Extract the [x, y] coordinate from the center of the cell holding the provided text.  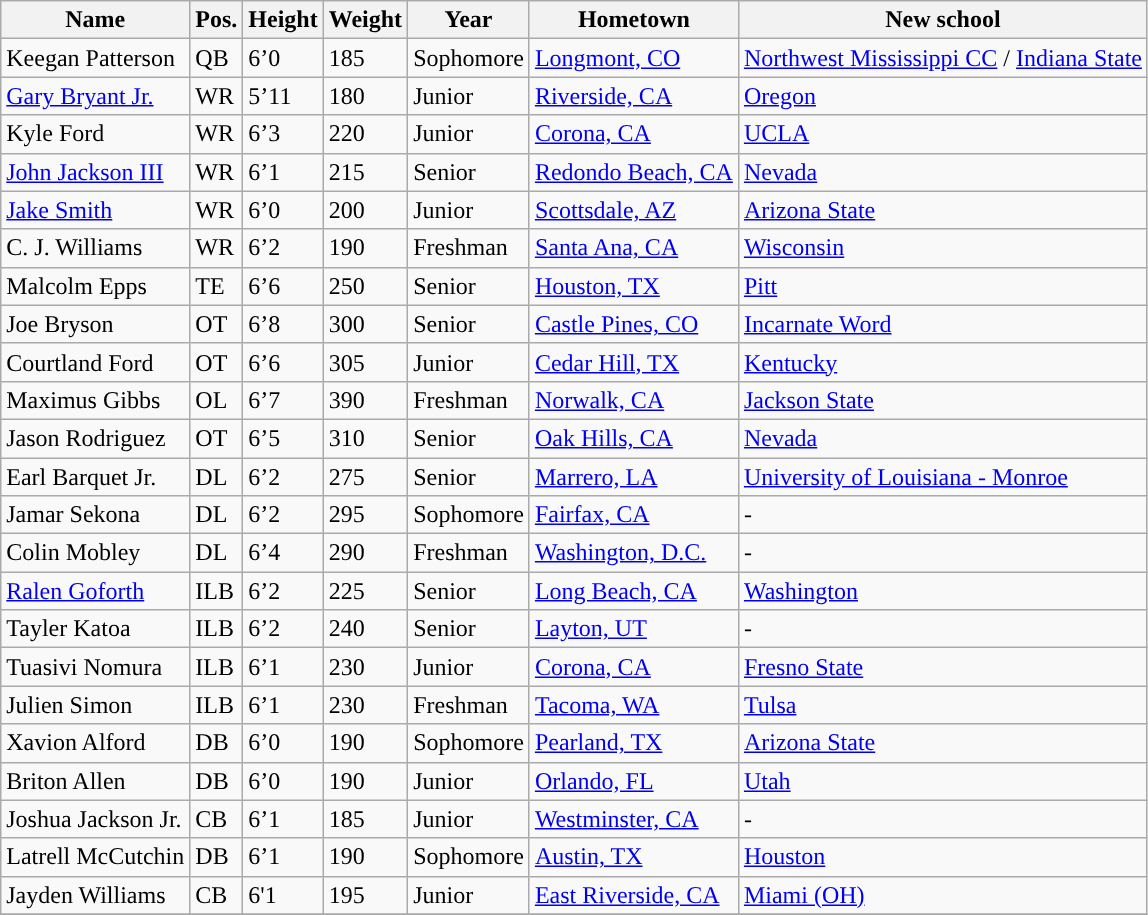
Miami (OH) [942, 895]
Tuasivi Nomura [96, 667]
Height [283, 20]
Riverside, CA [634, 96]
TE [216, 286]
275 [365, 477]
195 [365, 895]
Weight [365, 20]
Jamar Sekona [96, 515]
Incarnate Word [942, 324]
OL [216, 400]
Tulsa [942, 705]
Oregon [942, 96]
Marrero, LA [634, 477]
Joe Bryson [96, 324]
Utah [942, 781]
180 [365, 96]
Cedar Hill, TX [634, 362]
C. J. Williams [96, 248]
Oak Hills, CA [634, 438]
6’5 [283, 438]
305 [365, 362]
Castle Pines, CO [634, 324]
Jackson State [942, 400]
Name [96, 20]
Fresno State [942, 667]
Washington [942, 591]
Jayden Williams [96, 895]
6’3 [283, 134]
Briton Allen [96, 781]
Houston [942, 857]
215 [365, 172]
Scottsdale, AZ [634, 210]
Austin, TX [634, 857]
Jake Smith [96, 210]
Pos. [216, 20]
Norwalk, CA [634, 400]
225 [365, 591]
Orlando, FL [634, 781]
Julien Simon [96, 705]
Longmont, CO [634, 58]
220 [365, 134]
Tayler Katoa [96, 629]
390 [365, 400]
Kyle Ford [96, 134]
6'1 [283, 895]
Fairfax, CA [634, 515]
Joshua Jackson Jr. [96, 819]
5’11 [283, 96]
New school [942, 20]
6’4 [283, 553]
Year [469, 20]
Washington, D.C. [634, 553]
290 [365, 553]
300 [365, 324]
QB [216, 58]
6’8 [283, 324]
240 [365, 629]
200 [365, 210]
Santa Ana, CA [634, 248]
295 [365, 515]
Malcolm Epps [96, 286]
Xavion Alford [96, 743]
Keegan Patterson [96, 58]
Long Beach, CA [634, 591]
Pitt [942, 286]
Maximus Gibbs [96, 400]
Gary Bryant Jr. [96, 96]
Colin Mobley [96, 553]
Tacoma, WA [634, 705]
250 [365, 286]
Houston, TX [634, 286]
Latrell McCutchin [96, 857]
Ralen Goforth [96, 591]
Redondo Beach, CA [634, 172]
East Riverside, CA [634, 895]
University of Louisiana - Monroe [942, 477]
Westminster, CA [634, 819]
Wisconsin [942, 248]
310 [365, 438]
Earl Barquet Jr. [96, 477]
Jason Rodriguez [96, 438]
John Jackson III [96, 172]
Layton, UT [634, 629]
UCLA [942, 134]
Pearland, TX [634, 743]
Northwest Mississippi CC / Indiana State [942, 58]
6’7 [283, 400]
Hometown [634, 20]
Courtland Ford [96, 362]
Kentucky [942, 362]
